Find where the given text appears and provide that cell's center as [X, Y] coordinate. 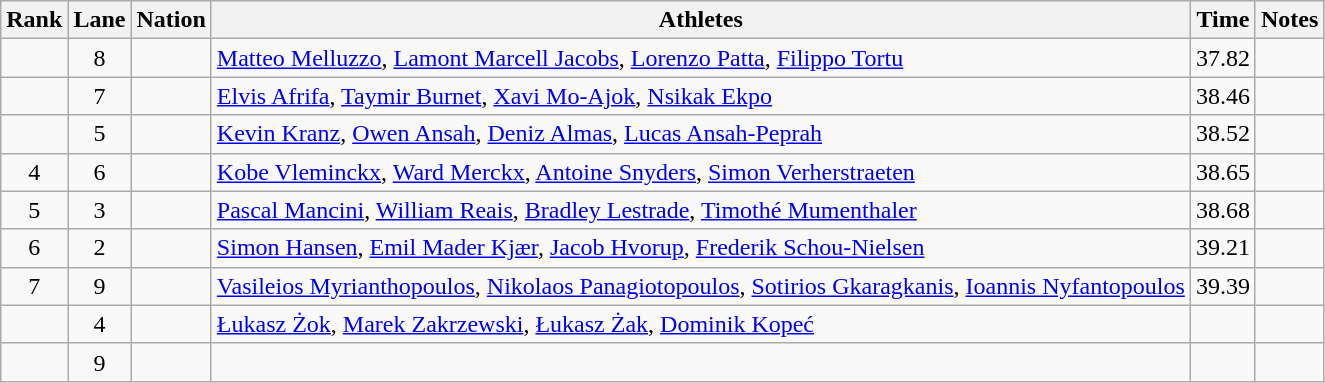
38.68 [1222, 210]
Notes [1289, 20]
8 [100, 58]
Vasileios Myrianthopoulos, Nikolaos Panagiotopoulos, Sotirios Gkaragkanis, Ioannis Nyfantopoulos [700, 286]
38.52 [1222, 134]
Rank [34, 20]
38.46 [1222, 96]
37.82 [1222, 58]
Łukasz Żok, Marek Zakrzewski, Łukasz Żak, Dominik Kopeć [700, 324]
Time [1222, 20]
39.39 [1222, 286]
Matteo Melluzzo, Lamont Marcell Jacobs, Lorenzo Patta, Filippo Tortu [700, 58]
3 [100, 210]
Athletes [700, 20]
2 [100, 248]
38.65 [1222, 172]
Kevin Kranz, Owen Ansah, Deniz Almas, Lucas Ansah-Peprah [700, 134]
39.21 [1222, 248]
Simon Hansen, Emil Mader Kjær, Jacob Hvorup, Frederik Schou-Nielsen [700, 248]
Elvis Afrifa, Taymir Burnet, Xavi Mo-Ajok, Nsikak Ekpo [700, 96]
Pascal Mancini, William Reais, Bradley Lestrade, Timothé Mumenthaler [700, 210]
Kobe Vleminckx, Ward Merckx, Antoine Snyders, Simon Verherstraeten [700, 172]
Lane [100, 20]
Nation [171, 20]
